Provide the [x, y] coordinate of the cell's center where the given text is located.  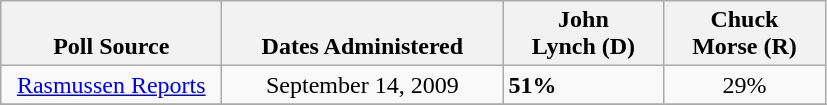
29% [744, 85]
Rasmussen Reports [112, 85]
51% [584, 85]
September 14, 2009 [362, 85]
Dates Administered [362, 34]
Poll Source [112, 34]
JohnLynch (D) [584, 34]
ChuckMorse (R) [744, 34]
